From the cell containing the given text, extract its center point as (x, y) coordinate. 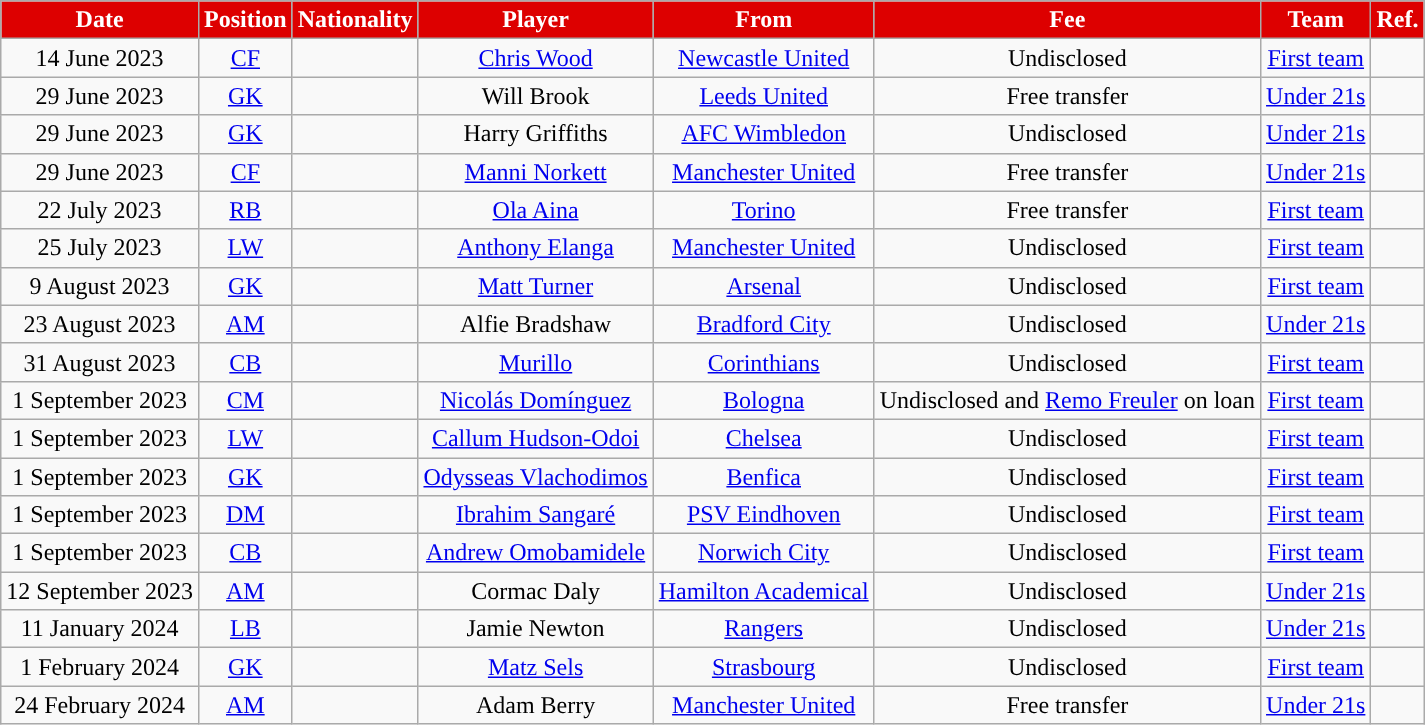
Arsenal (764, 286)
Player (536, 20)
Benfica (764, 477)
Position (245, 20)
9 August 2023 (100, 286)
Hamilton Academical (764, 591)
12 September 2023 (100, 591)
22 July 2023 (100, 210)
Rangers (764, 629)
1 February 2024 (100, 667)
Ref. (1398, 20)
11 January 2024 (100, 629)
Will Brook (536, 96)
LB (245, 629)
Jamie Newton (536, 629)
Team (1316, 20)
23 August 2023 (100, 324)
Bologna (764, 400)
Alfie Bradshaw (536, 324)
Fee (1067, 20)
14 June 2023 (100, 58)
Norwich City (764, 553)
Matz Sels (536, 667)
Strasbourg (764, 667)
Cormac Daly (536, 591)
RB (245, 210)
Adam Berry (536, 705)
Callum Hudson-Odoi (536, 438)
Undisclosed and Remo Freuler on loan (1067, 400)
Chelsea (764, 438)
Andrew Omobamidele (536, 553)
Newcastle United (764, 58)
Date (100, 20)
Murillo (536, 362)
24 February 2024 (100, 705)
DM (245, 515)
Leeds United (764, 96)
Ibrahim Sangaré (536, 515)
AFC Wimbledon (764, 134)
From (764, 20)
Nationality (355, 20)
Chris Wood (536, 58)
Anthony Elanga (536, 248)
Corinthians (764, 362)
PSV Eindhoven (764, 515)
CM (245, 400)
Nicolás Domínguez (536, 400)
Torino (764, 210)
Ola Aina (536, 210)
31 August 2023 (100, 362)
25 July 2023 (100, 248)
Manni Norkett (536, 172)
Bradford City (764, 324)
Odysseas Vlachodimos (536, 477)
Harry Griffiths (536, 134)
Matt Turner (536, 286)
